Output the [x, y] coordinate of the center of the cell containing the given text.  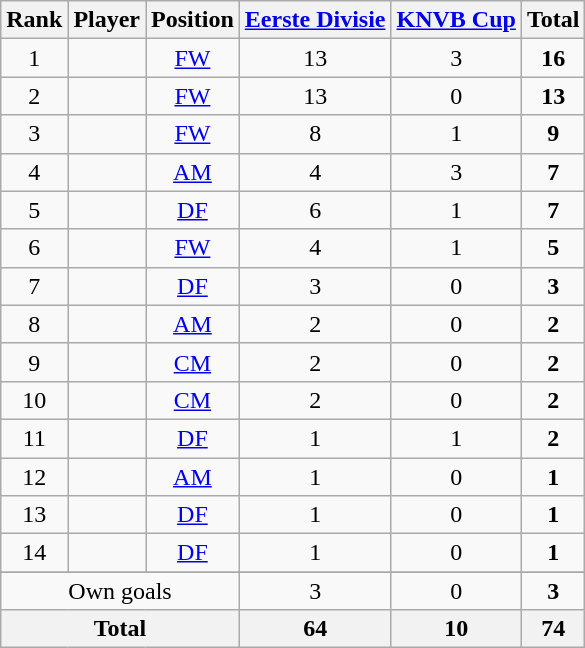
KNVB Cup [456, 20]
Own goals [120, 591]
14 [34, 553]
12 [34, 477]
16 [553, 58]
Eerste Divisie [315, 20]
64 [315, 629]
Player [107, 20]
11 [34, 438]
Rank [34, 20]
74 [553, 629]
Position [193, 20]
